Search for the cell housing the specified text and yield its [x, y] center coordinate. 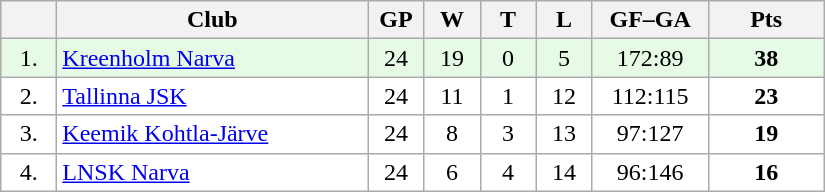
1. [29, 58]
23 [766, 96]
2. [29, 96]
Keemik Kohtla-Järve [212, 134]
38 [766, 58]
GP [396, 20]
0 [508, 58]
4 [508, 172]
T [508, 20]
97:127 [650, 134]
5 [564, 58]
112:115 [650, 96]
16 [766, 172]
W [452, 20]
Tallinna JSK [212, 96]
Club [212, 20]
Kreenholm Narva [212, 58]
6 [452, 172]
Pts [766, 20]
3 [508, 134]
12 [564, 96]
13 [564, 134]
172:89 [650, 58]
96:146 [650, 172]
11 [452, 96]
8 [452, 134]
14 [564, 172]
4. [29, 172]
LNSK Narva [212, 172]
GF–GA [650, 20]
3. [29, 134]
L [564, 20]
1 [508, 96]
